Locate the cell with the specified text and output its (x, y) center coordinate. 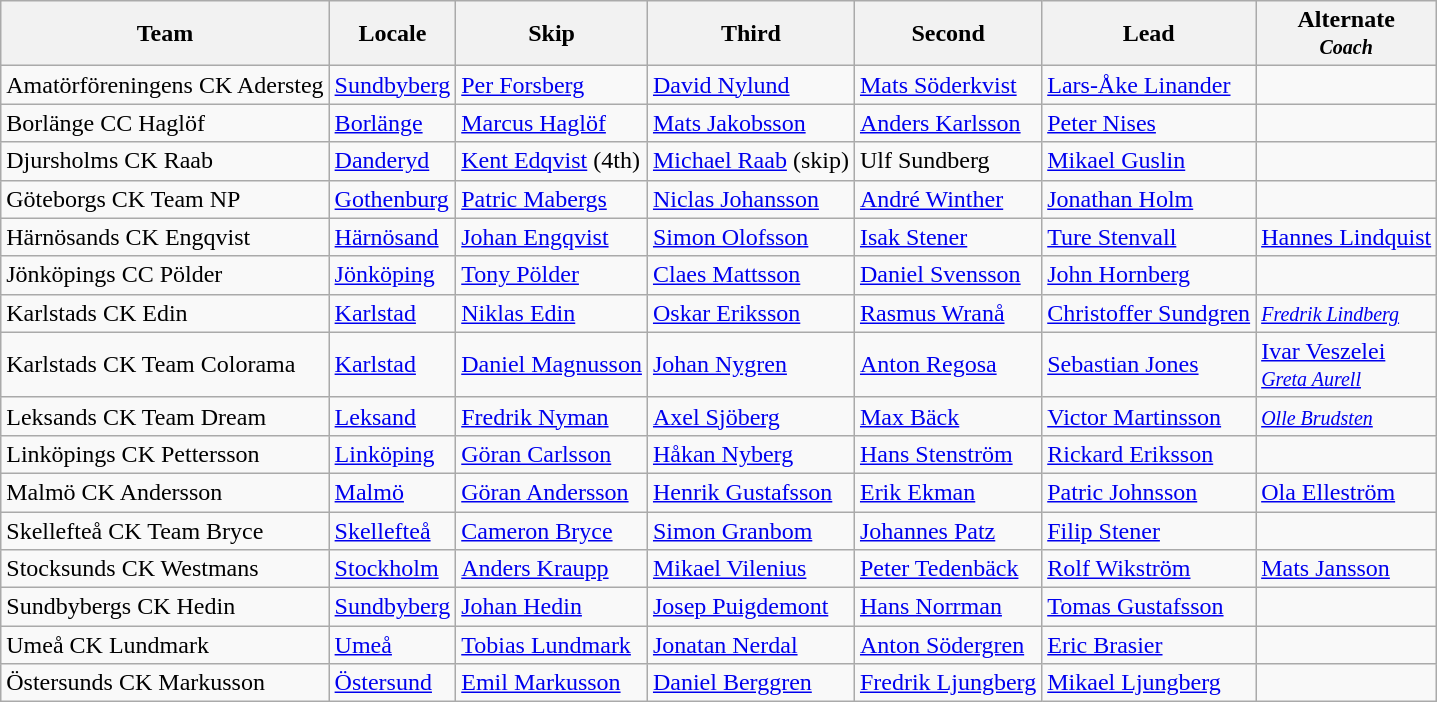
Umeå (392, 645)
Axel Sjöberg (750, 416)
Michael Raab (skip) (750, 161)
Håkan Nyberg (750, 454)
Linköping (392, 454)
Umeå CK Lundmark (165, 645)
Peter Nises (1149, 123)
Rolf Wikström (1149, 569)
Jonatan Nerdal (750, 645)
Locale (392, 34)
Victor Martinsson (1149, 416)
Lars-Åke Linander (1149, 85)
Härnösands CK Engqvist (165, 237)
Tobias Lundmark (552, 645)
Claes Mattsson (750, 275)
Skip (552, 34)
Anton Regosa (948, 364)
Gothenburg (392, 199)
Max Bäck (948, 416)
Jonathan Holm (1149, 199)
Daniel Magnusson (552, 364)
Third (750, 34)
André Winther (948, 199)
Karlstads CK Team Colorama (165, 364)
Anton Södergren (948, 645)
Ulf Sundberg (948, 161)
Simon Olofsson (750, 237)
Djursholms CK Raab (165, 161)
Hans Stenström (948, 454)
Marcus Haglöf (552, 123)
Linköpings CK Pettersson (165, 454)
Johan Engqvist (552, 237)
Ture Stenvall (1149, 237)
Johan Hedin (552, 607)
Borlänge (392, 123)
Sundbybergs CK Hedin (165, 607)
Patric Johnsson (1149, 492)
Jönköping (392, 275)
Rickard Eriksson (1149, 454)
Tony Pölder (552, 275)
Niclas Johansson (750, 199)
Tomas Gustafsson (1149, 607)
Olle Brudsten (1346, 416)
Fredrik Ljungberg (948, 683)
Second (948, 34)
Göteborgs CK Team NP (165, 199)
Lead (1149, 34)
David Nylund (750, 85)
Härnösand (392, 237)
Fredrik Lindberg (1346, 313)
Filip Stener (1149, 531)
Mikael Vilenius (750, 569)
Josep Puigdemont (750, 607)
Hannes Lindquist (1346, 237)
Ola Elleström (1346, 492)
Anders Karlsson (948, 123)
Mats Söderkvist (948, 85)
Peter Tedenbäck (948, 569)
Borlänge CC Haglöf (165, 123)
Malmö CK Andersson (165, 492)
Jönköpings CC Pölder (165, 275)
Team (165, 34)
Mikael Ljungberg (1149, 683)
Stockholm (392, 569)
Per Forsberg (552, 85)
Henrik Gustafsson (750, 492)
Christoffer Sundgren (1149, 313)
Mats Jansson (1346, 569)
Karlstads CK Edin (165, 313)
Göran Andersson (552, 492)
Östersunds CK Markusson (165, 683)
Hans Norrman (948, 607)
Cameron Bryce (552, 531)
Stocksunds CK Westmans (165, 569)
Daniel Berggren (750, 683)
Patric Mabergs (552, 199)
Emil Markusson (552, 683)
Johan Nygren (750, 364)
Leksand (392, 416)
Daniel Svensson (948, 275)
Skellefteå CK Team Bryce (165, 531)
John Hornberg (1149, 275)
Anders Kraupp (552, 569)
Göran Carlsson (552, 454)
Isak Stener (948, 237)
Niklas Edin (552, 313)
Skellefteå (392, 531)
Amatörföreningens CK Adersteg (165, 85)
Danderyd (392, 161)
AlternateCoach (1346, 34)
Oskar Eriksson (750, 313)
Ivar VeszeleiGreta Aurell (1346, 364)
Erik Ekman (948, 492)
Kent Edqvist (4th) (552, 161)
Mats Jakobsson (750, 123)
Rasmus Wranå (948, 313)
Eric Brasier (1149, 645)
Mikael Guslin (1149, 161)
Leksands CK Team Dream (165, 416)
Malmö (392, 492)
Johannes Patz (948, 531)
Sebastian Jones (1149, 364)
Fredrik Nyman (552, 416)
Östersund (392, 683)
Simon Granbom (750, 531)
